Detect which cell encompasses the target text, then output its (X, Y) center coordinate. 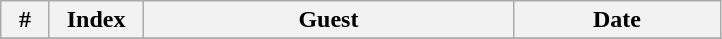
Date (617, 20)
Guest (328, 20)
# (26, 20)
Index (96, 20)
